Return [X, Y] of the center of cell containing provided text 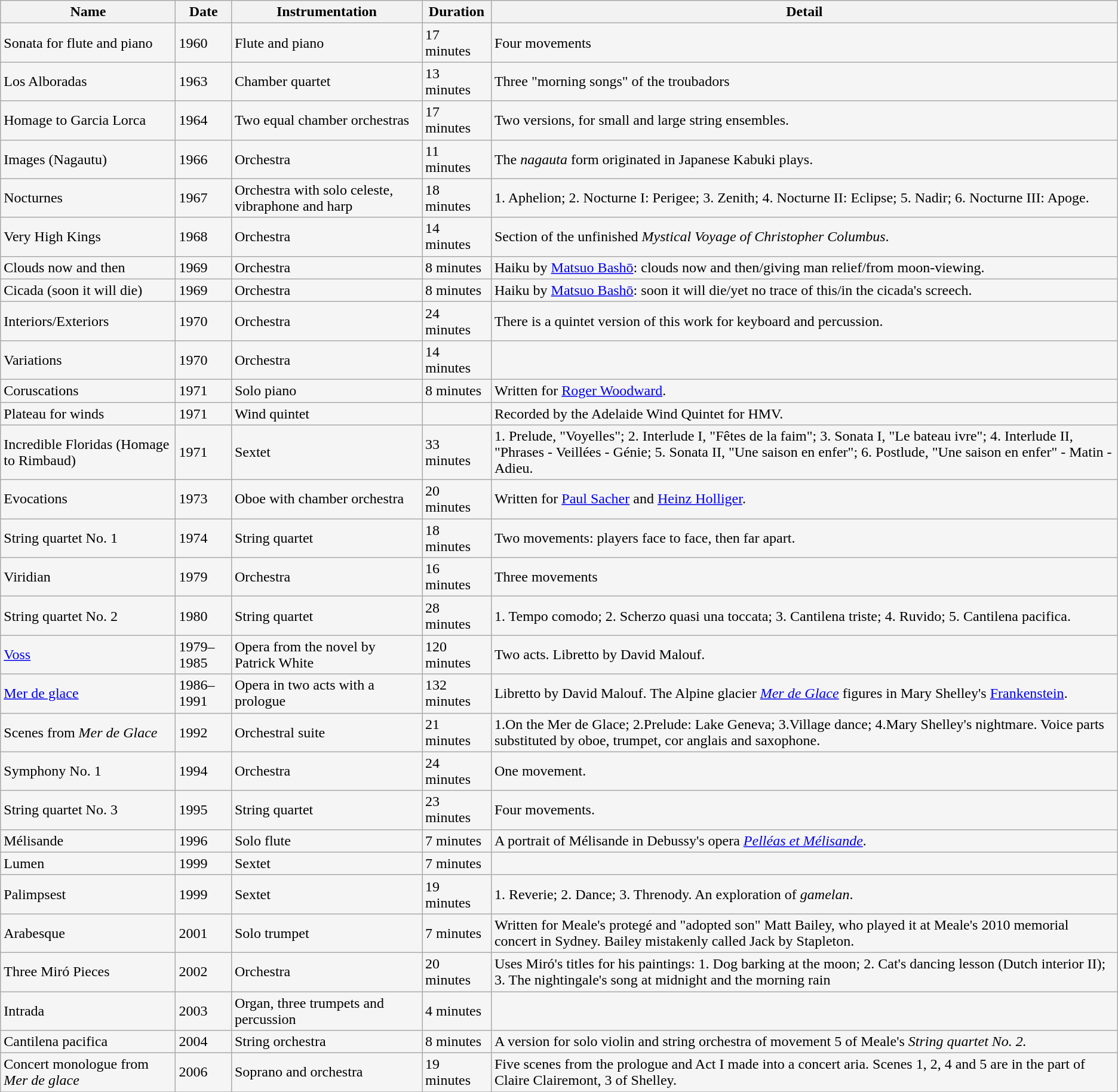
Haiku by Matsuo Bashō: soon it will die/yet no trace of this/in the cicada's screech. [804, 290]
Cantilena pacifica [88, 1042]
1. Aphelion; 2. Nocturne I: Perigee; 3. Zenith; 4. Nocturne II: Eclipse; 5. Nadir; 6. Nocturne III: Apoge. [804, 198]
28 minutes [457, 616]
Concert monologue from Mer de glace [88, 1072]
String orchestra [326, 1042]
Two movements: players face to face, then far apart. [804, 539]
Three Miró Pieces [88, 972]
Coruscations [88, 390]
One movement. [804, 771]
Los Alboradas [88, 81]
1992 [203, 732]
The nagauta form originated in Japanese Kabuki plays. [804, 159]
Instrumentation [326, 12]
1973 [203, 499]
Images (Nagautu) [88, 159]
Three movements [804, 577]
Haiku by Matsuo Bashō: clouds now and then/giving man relief/from moon-viewing. [804, 267]
1994 [203, 771]
1964 [203, 121]
21 minutes [457, 732]
11 minutes [457, 159]
132 minutes [457, 694]
Homage to Garcia Lorca [88, 121]
33 minutes [457, 453]
Section of the unfinished Mystical Voyage of Christopher Columbus. [804, 236]
1980 [203, 616]
Five scenes from the prologue and Act I made into a concert aria. Scenes 1, 2, 4 and 5 are in the part of Claire Clairemont, 3 of Shelley. [804, 1072]
Incredible Floridas (Homage to Rimbaud) [88, 453]
Opera from the novel by Patrick White [326, 654]
1966 [203, 159]
Libretto by David Malouf. The Alpine glacier Mer de Glace figures in Mary Shelley's Frankenstein. [804, 694]
Opera in two acts with a prologue [326, 694]
Date [203, 12]
String quartet No. 3 [88, 810]
Mélisande [88, 841]
Orchestra with solo celeste, vibraphone and harp [326, 198]
Plateau for winds [88, 414]
2004 [203, 1042]
Interiors/Exteriors [88, 321]
Oboe with chamber orchestra [326, 499]
String quartet No. 2 [88, 616]
120 minutes [457, 654]
Soprano and orchestra [326, 1072]
Two acts. Libretto by David Malouf. [804, 654]
Nocturnes [88, 198]
Flute and piano [326, 43]
1967 [203, 198]
Detail [804, 12]
1960 [203, 43]
13 minutes [457, 81]
Solo flute [326, 841]
4 minutes [457, 1010]
2006 [203, 1072]
Symphony No. 1 [88, 771]
Two versions, for small and large string ensembles. [804, 121]
Four movements. [804, 810]
Scenes from Mer de Glace [88, 732]
Evocations [88, 499]
Wind quintet [326, 414]
2003 [203, 1010]
Palimpsest [88, 894]
Voss [88, 654]
23 minutes [457, 810]
Chamber quartet [326, 81]
Three "morning songs" of the troubadors [804, 81]
Clouds now and then [88, 267]
A portrait of Mélisande in Debussy's opera Pelléas et Mélisande. [804, 841]
1963 [203, 81]
Solo piano [326, 390]
2001 [203, 933]
1986–1991 [203, 694]
Intrada [88, 1010]
Solo trumpet [326, 933]
1974 [203, 539]
1. Reverie; 2. Dance; 3. Threnody. An exploration of gamelan. [804, 894]
16 minutes [457, 577]
Duration [457, 12]
Recorded by the Adelaide Wind Quintet for HMV. [804, 414]
Viridian [88, 577]
There is a quintet version of this work for keyboard and percussion. [804, 321]
1979–1985 [203, 654]
1995 [203, 810]
2002 [203, 972]
Cicada (soon it will die) [88, 290]
1996 [203, 841]
Written for Roger Woodward. [804, 390]
Arabesque [88, 933]
Written for Paul Sacher and Heinz Holliger. [804, 499]
Variations [88, 359]
Two equal chamber orchestras [326, 121]
String quartet No. 1 [88, 539]
Very High Kings [88, 236]
Name [88, 12]
1979 [203, 577]
A version for solo violin and string orchestra of movement 5 of Meale's String quartet No. 2. [804, 1042]
Lumen [88, 863]
Sonata for flute and piano [88, 43]
1. Tempo comodo; 2. Scherzo quasi una toccata; 3. Cantilena triste; 4. Ruvido; 5. Cantilena pacifica. [804, 616]
1968 [203, 236]
Organ, three trumpets and percussion [326, 1010]
Orchestral suite [326, 732]
Mer de glace [88, 694]
Four movements [804, 43]
